Provide the (X, Y) coordinate of the cell's center where the given text is located.  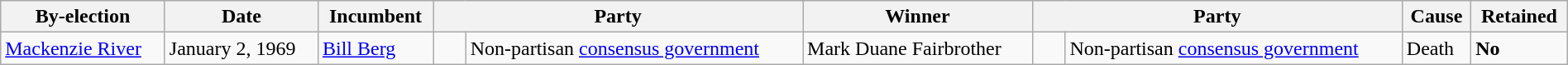
Date (241, 17)
Mackenzie River (83, 48)
Winner (918, 17)
By-election (83, 17)
No (1520, 48)
Mark Duane Fairbrother (918, 48)
January 2, 1969 (241, 48)
Cause (1436, 17)
Bill Berg (375, 48)
Incumbent (375, 17)
Death (1436, 48)
Retained (1520, 17)
